Search for the cell housing the specified text and yield its [x, y] center coordinate. 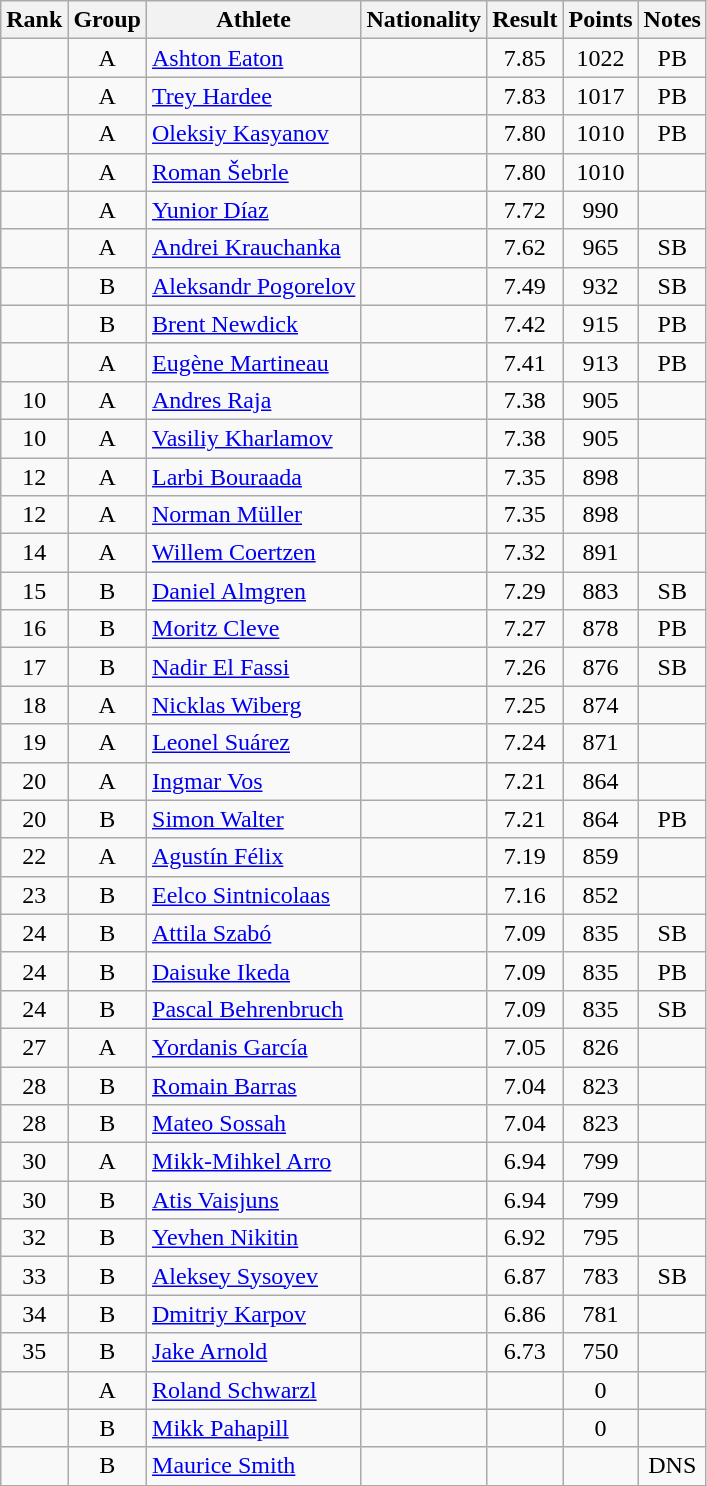
932 [600, 286]
965 [600, 248]
Points [600, 20]
Dmitriy Karpov [254, 1314]
883 [600, 591]
7.42 [525, 324]
7.26 [525, 667]
Mikk Pahapill [254, 1428]
7.25 [525, 705]
7.49 [525, 286]
Daniel Almgren [254, 591]
7.32 [525, 553]
Jake Arnold [254, 1352]
750 [600, 1352]
27 [34, 1047]
18 [34, 705]
913 [600, 362]
19 [34, 743]
7.05 [525, 1047]
876 [600, 667]
Nationality [424, 20]
Pascal Behrenbruch [254, 1009]
DNS [672, 1466]
32 [34, 1238]
Andrei Krauchanka [254, 248]
Larbi Bouraada [254, 477]
Agustín Félix [254, 857]
14 [34, 553]
Group [108, 20]
826 [600, 1047]
Aleksey Sysoyev [254, 1276]
7.27 [525, 629]
7.24 [525, 743]
1022 [600, 58]
Athlete [254, 20]
Mateo Sossah [254, 1124]
Oleksiy Kasyanov [254, 134]
Yevhen Nikitin [254, 1238]
852 [600, 895]
Rank [34, 20]
Eugène Martineau [254, 362]
Maurice Smith [254, 1466]
Nicklas Wiberg [254, 705]
7.41 [525, 362]
Vasiliy Kharlamov [254, 438]
23 [34, 895]
6.92 [525, 1238]
795 [600, 1238]
878 [600, 629]
915 [600, 324]
Ashton Eaton [254, 58]
15 [34, 591]
Brent Newdick [254, 324]
Norman Müller [254, 515]
Mikk-Mihkel Arro [254, 1162]
Romain Barras [254, 1085]
783 [600, 1276]
7.85 [525, 58]
7.62 [525, 248]
874 [600, 705]
781 [600, 1314]
Roland Schwarzl [254, 1390]
35 [34, 1352]
22 [34, 857]
7.29 [525, 591]
Leonel Suárez [254, 743]
Daisuke Ikeda [254, 971]
17 [34, 667]
859 [600, 857]
Result [525, 20]
Nadir El Fassi [254, 667]
Willem Coertzen [254, 553]
Attila Szabó [254, 933]
Ingmar Vos [254, 781]
7.19 [525, 857]
7.16 [525, 895]
Atis Vaisjuns [254, 1200]
1017 [600, 96]
Trey Hardee [254, 96]
7.83 [525, 96]
Yordanis García [254, 1047]
33 [34, 1276]
Notes [672, 20]
Yunior Díaz [254, 210]
6.73 [525, 1352]
891 [600, 553]
Roman Šebrle [254, 172]
Eelco Sintnicolaas [254, 895]
Andres Raja [254, 400]
871 [600, 743]
7.72 [525, 210]
Aleksandr Pogorelov [254, 286]
34 [34, 1314]
6.86 [525, 1314]
Simon Walter [254, 819]
6.87 [525, 1276]
Moritz Cleve [254, 629]
16 [34, 629]
990 [600, 210]
